Capture the cell that displays the provided text and extract its (X, Y) central coordinate. 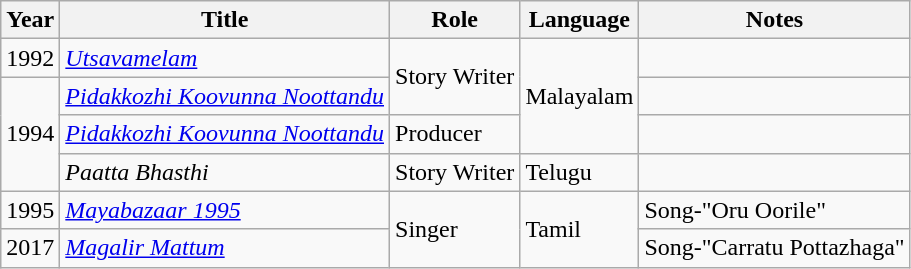
Mayabazaar 1995 (225, 210)
Telugu (580, 172)
Year (30, 20)
Producer (455, 134)
Tamil (580, 229)
1995 (30, 210)
2017 (30, 248)
Magalir Mattum (225, 248)
Paatta Bhasthi (225, 172)
1992 (30, 58)
Title (225, 20)
Language (580, 20)
1994 (30, 134)
Song-"Carratu Pottazhaga" (774, 248)
Utsavamelam (225, 58)
Song-"Oru Oorile" (774, 210)
Notes (774, 20)
Role (455, 20)
Malayalam (580, 96)
Singer (455, 229)
